Provide the [x, y] coordinate of the cell's center where the given text is located.  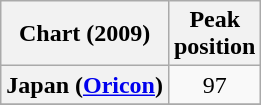
Chart (2009) [85, 34]
97 [214, 85]
Peakposition [214, 34]
Japan (Oricon) [85, 85]
